From the cell containing the given text, extract its center point as [X, Y] coordinate. 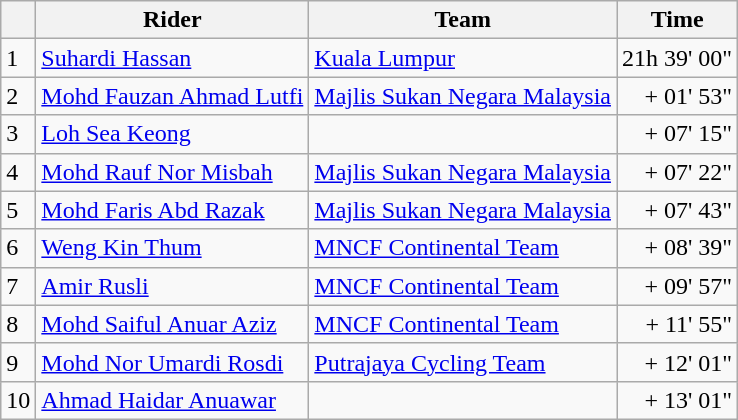
Amir Rusli [172, 286]
8 [18, 324]
+ 08' 39" [676, 248]
Rider [172, 20]
+ 07' 22" [676, 172]
2 [18, 96]
Suhardi Hassan [172, 58]
21h 39' 00" [676, 58]
Loh Sea Keong [172, 134]
+ 09' 57" [676, 286]
Mohd Faris Abd Razak [172, 210]
Mohd Fauzan Ahmad Lutfi [172, 96]
10 [18, 400]
6 [18, 248]
5 [18, 210]
1 [18, 58]
+ 13' 01" [676, 400]
+ 07' 43" [676, 210]
Weng Kin Thum [172, 248]
Mohd Nor Umardi Rosdi [172, 362]
7 [18, 286]
+ 01' 53" [676, 96]
Kuala Lumpur [463, 58]
+ 11' 55" [676, 324]
3 [18, 134]
Mohd Saiful Anuar Aziz [172, 324]
4 [18, 172]
9 [18, 362]
Mohd Rauf Nor Misbah [172, 172]
Ahmad Haidar Anuawar [172, 400]
Putrajaya Cycling Team [463, 362]
+ 07' 15" [676, 134]
Time [676, 20]
Team [463, 20]
+ 12' 01" [676, 362]
